Find where the given text appears and provide that cell's center as [x, y] coordinate. 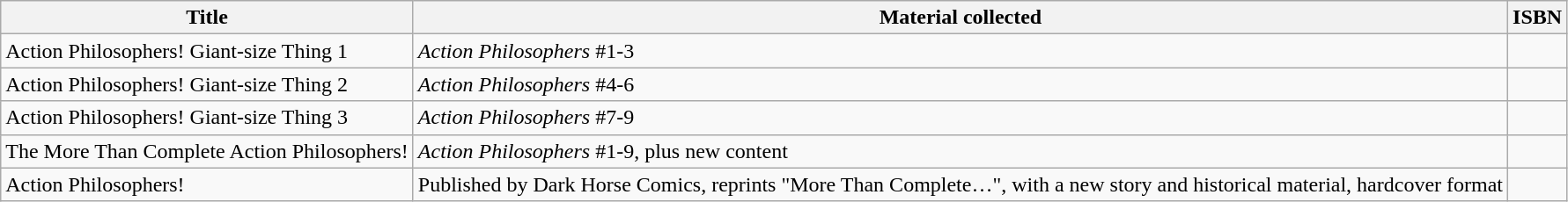
Action Philosophers! Giant-size Thing 1 [208, 51]
Action Philosophers! [208, 184]
Action Philosophers #7-9 [960, 118]
Action Philosophers! Giant-size Thing 2 [208, 84]
ISBN [1537, 18]
Published by Dark Horse Comics, reprints "More Than Complete…", with a new story and historical material, hardcover format [960, 184]
The More Than Complete Action Philosophers! [208, 151]
Action Philosophers #1-9, plus new content [960, 151]
Action Philosophers! Giant-size Thing 3 [208, 118]
Action Philosophers #4-6 [960, 84]
Material collected [960, 18]
Action Philosophers #1-3 [960, 51]
Title [208, 18]
